From the cell containing the given text, extract its center point as (x, y) coordinate. 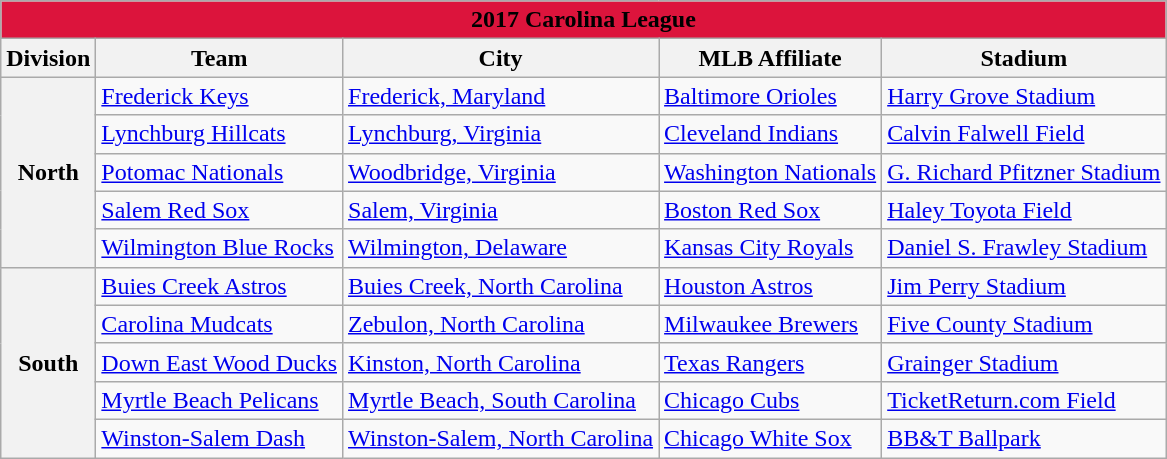
2017 Carolina League (584, 20)
Myrtle Beach, South Carolina (501, 400)
Five County Stadium (1024, 324)
Lynchburg Hillcats (220, 134)
Cleveland Indians (770, 134)
City (501, 58)
Milwaukee Brewers (770, 324)
Buies Creek, North Carolina (501, 286)
Jim Perry Stadium (1024, 286)
Salem Red Sox (220, 210)
Haley Toyota Field (1024, 210)
Zebulon, North Carolina (501, 324)
North (48, 172)
Washington Nationals (770, 172)
Carolina Mudcats (220, 324)
Division (48, 58)
BB&T Ballpark (1024, 438)
Salem, Virginia (501, 210)
Stadium (1024, 58)
Wilmington Blue Rocks (220, 248)
Calvin Falwell Field (1024, 134)
Woodbridge, Virginia (501, 172)
Kinston, North Carolina (501, 362)
Team (220, 58)
Potomac Nationals (220, 172)
Winston-Salem Dash (220, 438)
Lynchburg, Virginia (501, 134)
Down East Wood Ducks (220, 362)
Frederick Keys (220, 96)
Chicago Cubs (770, 400)
Frederick, Maryland (501, 96)
Wilmington, Delaware (501, 248)
Kansas City Royals (770, 248)
South (48, 362)
Baltimore Orioles (770, 96)
TicketReturn.com Field (1024, 400)
MLB Affiliate (770, 58)
Daniel S. Frawley Stadium (1024, 248)
Boston Red Sox (770, 210)
G. Richard Pfitzner Stadium (1024, 172)
Houston Astros (770, 286)
Buies Creek Astros (220, 286)
Chicago White Sox (770, 438)
Winston-Salem, North Carolina (501, 438)
Grainger Stadium (1024, 362)
Myrtle Beach Pelicans (220, 400)
Harry Grove Stadium (1024, 96)
Texas Rangers (770, 362)
